Detect which cell encompasses the target text, then output its (X, Y) center coordinate. 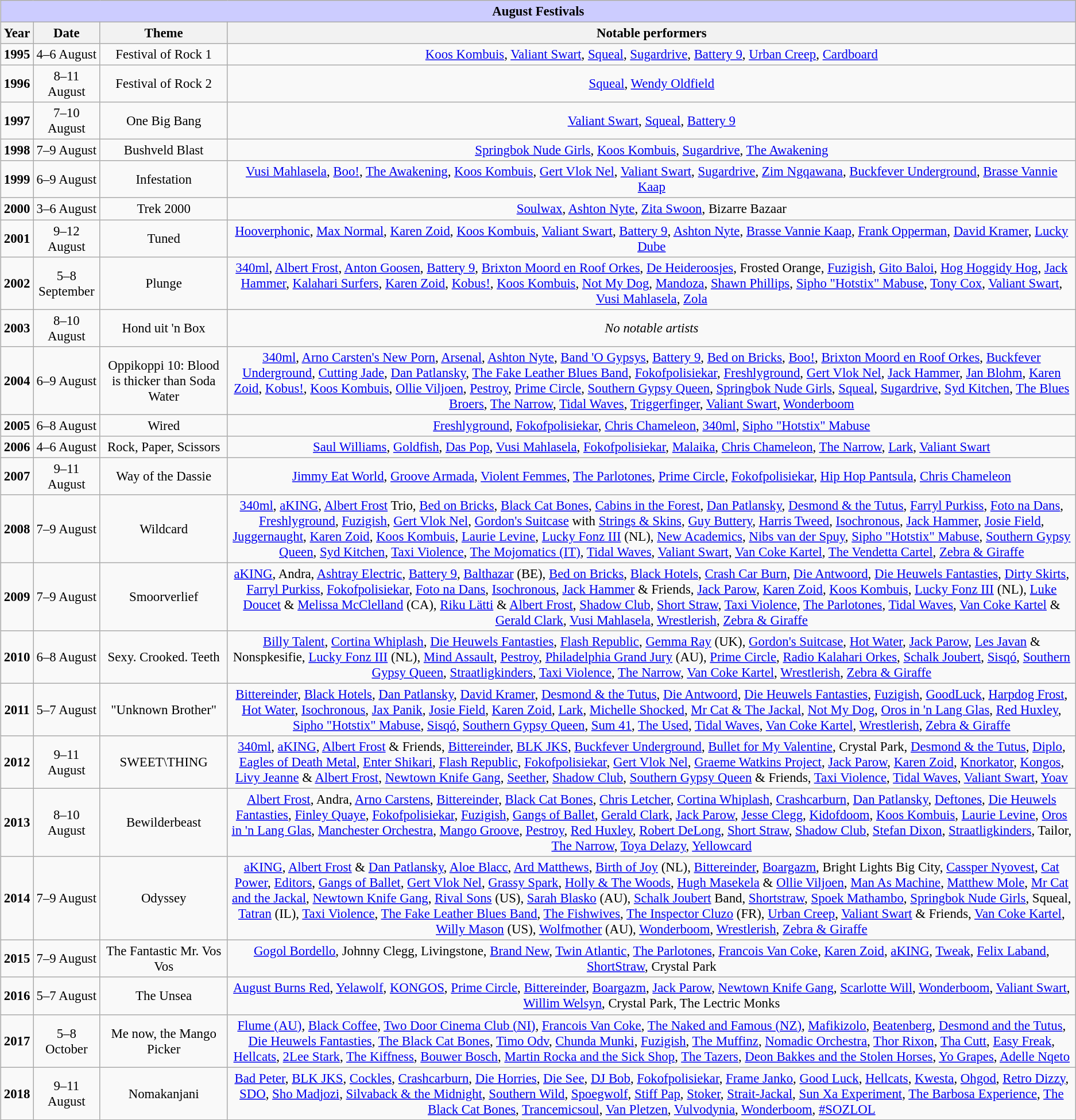
Wildcard (164, 529)
Sexy. Crooked. Teeth (164, 657)
Valiant Swart, Squeal, Battery 9 (651, 121)
Springbok Nude Girls, Koos Kombuis, Sugardrive, The Awakening (651, 150)
1999 (17, 179)
Infestation (164, 179)
2005 (17, 425)
2008 (17, 529)
Squeal, Wendy Oldfield (651, 84)
Notable performers (651, 33)
Trek 2000 (164, 209)
Hond uit 'n Box (164, 328)
1996 (17, 84)
The Fantastic Mr. Vos Vos (164, 959)
9–12 August (67, 238)
8–11 August (67, 84)
2014 (17, 898)
Nomakanjani (164, 1094)
2003 (17, 328)
Plunge (164, 283)
Way of the Dassie (164, 476)
5–8 September (67, 283)
2002 (17, 283)
1995 (17, 55)
Odyssey (164, 898)
No notable artists (651, 328)
Soulwax, Ashton Nyte, Zita Swoon, Bizarre Bazaar (651, 209)
Bushveld Blast (164, 150)
1998 (17, 150)
Smoorverlief (164, 597)
2012 (17, 762)
2010 (17, 657)
2017 (17, 1041)
Oppikoppi 10: Blood is thicker than Soda Water (164, 380)
August Festivals (539, 11)
2013 (17, 823)
7–10 August (67, 121)
2007 (17, 476)
Koos Kombuis, Valiant Swart, Squeal, Sugardrive, Battery 9, Urban Creep, Cardboard (651, 55)
Year (17, 33)
2015 (17, 959)
One Big Bang (164, 121)
2001 (17, 238)
Date (67, 33)
Rock, Paper, Scissors (164, 447)
Saul Williams, Goldfish, Das Pop, Vusi Mahlasela, Fokofpolisiekar, Malaika, Chris Chameleon, The Narrow, Lark, Valiant Swart (651, 447)
Festival of Rock 2 (164, 84)
2018 (17, 1094)
Bewilderbeast (164, 823)
Freshlyground, Fokofpolisiekar, Chris Chameleon, 340ml, Sipho "Hotstix" Mabuse (651, 425)
2000 (17, 209)
2011 (17, 710)
Wired (164, 425)
5–8 October (67, 1041)
2009 (17, 597)
"Unknown Brother" (164, 710)
3–6 August (67, 209)
Jimmy Eat World, Groove Armada, Violent Femmes, The Parlotones, Prime Circle, Fokofpolisiekar, Hip Hop Pantsula, Chris Chameleon (651, 476)
1997 (17, 121)
Tuned (164, 238)
Vusi Mahlasela, Boo!, The Awakening, Koos Kombuis, Gert Vlok Nel, Valiant Swart, Sugardrive, Zim Ngqawana, Buckfever Underground, Brasse Vannie Kaap (651, 179)
Me now, the Mango Picker (164, 1041)
The Unsea (164, 995)
2016 (17, 995)
Festival of Rock 1 (164, 55)
SWEET\THING (164, 762)
Theme (164, 33)
2004 (17, 380)
2006 (17, 447)
